Identify which cell holds the provided text, then report its [x, y] central coordinate. 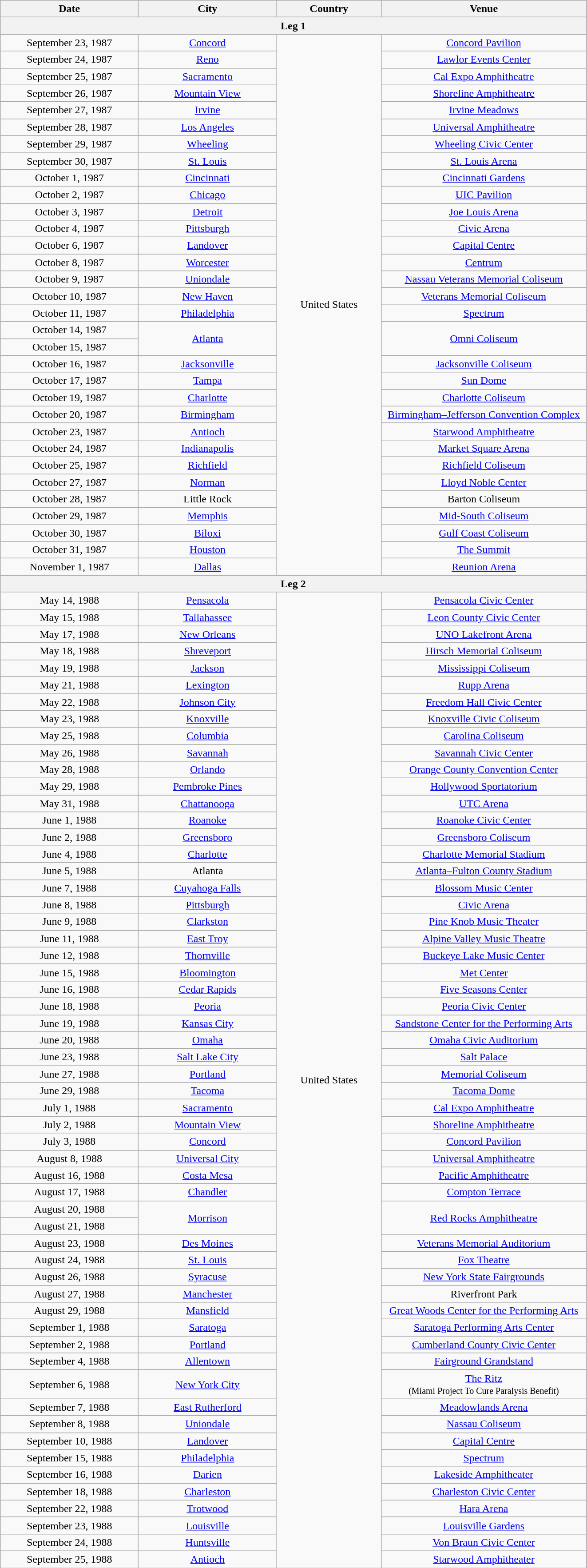
October 25, 1987 [69, 465]
Thornville [208, 955]
Roanoke Civic Center [484, 820]
September 6, 1988 [69, 1384]
Charleston Civic Center [484, 1492]
Irvine Meadows [484, 110]
Pensacola [208, 601]
Pine Knob Music Theater [484, 922]
Tacoma Dome [484, 1091]
October 29, 1987 [69, 516]
September 24, 1988 [69, 1542]
August 27, 1988 [69, 1294]
Johnson City [208, 702]
September 24, 1987 [69, 60]
August 24, 1988 [69, 1260]
October 15, 1987 [69, 347]
May 17, 1988 [69, 634]
September 28, 1987 [69, 127]
Venue [484, 9]
New Haven [208, 296]
Greensboro Coliseum [484, 837]
Atlanta–Fulton County Stadium [484, 871]
Meadowlands Arena [484, 1407]
August 21, 1988 [69, 1226]
July 3, 1988 [69, 1142]
Mid-South Coliseum [484, 516]
Joe Louis Arena [484, 212]
October 23, 1987 [69, 431]
Jackson [208, 668]
Bloomington [208, 972]
Pacific Amphitheatre [484, 1175]
Shreveport [208, 651]
August 29, 1988 [69, 1311]
May 29, 1988 [69, 787]
August 16, 1988 [69, 1175]
October 8, 1987 [69, 263]
Wheeling Civic Center [484, 144]
Los Angeles [208, 127]
August 23, 1988 [69, 1243]
Detroit [208, 212]
Sandstone Center for the Performing Arts [484, 1023]
Rupp Arena [484, 685]
June 9, 1988 [69, 922]
Von Braun Civic Center [484, 1542]
Lakeside Amphitheater [484, 1475]
Riverfront Park [484, 1294]
August 17, 1988 [69, 1192]
October 19, 1987 [69, 398]
Morrison [208, 1218]
Veterans Memorial Coliseum [484, 296]
Carolina Coliseum [484, 736]
May 26, 1988 [69, 753]
Mansfield [208, 1311]
October 6, 1987 [69, 246]
September 22, 1988 [69, 1508]
Chicago [208, 195]
June 11, 1988 [69, 939]
Birmingham–Jefferson Convention Complex [484, 414]
Dallas [208, 567]
Norman [208, 482]
October 3, 1987 [69, 212]
May 19, 1988 [69, 668]
Country [329, 9]
Pensacola Civic Center [484, 601]
Leg 2 [293, 584]
Jacksonville [208, 364]
Reunion Arena [484, 567]
New Orleans [208, 634]
New York State Fairgrounds [484, 1277]
October 4, 1987 [69, 229]
Fox Theatre [484, 1260]
Jacksonville Coliseum [484, 364]
Memorial Coliseum [484, 1074]
June 19, 1988 [69, 1023]
Trotwood [208, 1508]
May 28, 1988 [69, 770]
Tallahassee [208, 617]
Buckeye Lake Music Center [484, 955]
September 27, 1987 [69, 110]
October 24, 1987 [69, 448]
Manchester [208, 1294]
October 28, 1987 [69, 499]
September 23, 1987 [69, 43]
Met Center [484, 972]
Clarkston [208, 922]
Columbia [208, 736]
May 15, 1988 [69, 617]
June 12, 1988 [69, 955]
May 25, 1988 [69, 736]
July 2, 1988 [69, 1125]
Orange County Convention Center [484, 770]
Reno [208, 60]
Mississippi Coliseum [484, 668]
October 1, 1987 [69, 178]
May 18, 1988 [69, 651]
October 20, 1987 [69, 414]
Tacoma [208, 1091]
October 27, 1987 [69, 482]
Tampa [208, 381]
Veterans Memorial Auditorium [484, 1243]
September 15, 1988 [69, 1458]
Nassau Coliseum [484, 1424]
Orlando [208, 770]
September 26, 1987 [69, 93]
Lloyd Noble Center [484, 482]
June 5, 1988 [69, 871]
Birmingham [208, 414]
Louisville Gardens [484, 1525]
June 18, 1988 [69, 1006]
May 14, 1988 [69, 601]
October 11, 1987 [69, 313]
Hirsch Memorial Coliseum [484, 651]
September 4, 1988 [69, 1361]
Worcester [208, 263]
Omni Coliseum [484, 338]
Starwood Amphitheater [484, 1559]
Great Woods Center for the Performing Arts [484, 1311]
Starwood Amphitheatre [484, 431]
Hollywood Sportatorium [484, 787]
October 16, 1987 [69, 364]
October 31, 1987 [69, 550]
UTC Arena [484, 804]
UIC Pavilion [484, 195]
Leon County Civic Center [484, 617]
Knoxville Civic Coliseum [484, 719]
Saratoga Performing Arts Center [484, 1328]
October 2, 1987 [69, 195]
Universal City [208, 1158]
Blossom Music Center [484, 888]
Cedar Rapids [208, 989]
Greensboro [208, 837]
Compton Terrace [484, 1192]
May 22, 1988 [69, 702]
Charlotte Coliseum [484, 398]
Chandler [208, 1192]
Cumberland County Civic Center [484, 1345]
October 30, 1987 [69, 533]
Huntsville [208, 1542]
Houston [208, 550]
August 20, 1988 [69, 1209]
Charleston [208, 1492]
Savannah Civic Center [484, 753]
Richfield [208, 465]
Nassau Veterans Memorial Coliseum [484, 279]
Barton Coliseum [484, 499]
November 1, 1987 [69, 567]
September 1, 1988 [69, 1328]
Leg 1 [293, 26]
Pembroke Pines [208, 787]
Freedom Hall Civic Center [484, 702]
Des Moines [208, 1243]
Costa Mesa [208, 1175]
Biloxi [208, 533]
Charlotte Memorial Stadium [484, 854]
September 29, 1987 [69, 144]
September 7, 1988 [69, 1407]
May 21, 1988 [69, 685]
Richfield Coliseum [484, 465]
Red Rocks Amphitheatre [484, 1218]
August 8, 1988 [69, 1158]
Darien [208, 1475]
Roanoke [208, 820]
Peoria [208, 1006]
Date [69, 9]
New York City [208, 1384]
East Rutherford [208, 1407]
September 2, 1988 [69, 1345]
September 8, 1988 [69, 1424]
Sun Dome [484, 381]
June 15, 1988 [69, 972]
June 8, 1988 [69, 905]
October 14, 1987 [69, 330]
Hara Arena [484, 1508]
October 9, 1987 [69, 279]
The Summit [484, 550]
September 25, 1987 [69, 76]
August 26, 1988 [69, 1277]
Saratoga [208, 1328]
UNO Lakefront Arena [484, 634]
June 16, 1988 [69, 989]
Kansas City [208, 1023]
Cincinnati [208, 178]
October 10, 1987 [69, 296]
Lawlor Events Center [484, 60]
Louisville [208, 1525]
May 23, 1988 [69, 719]
East Troy [208, 939]
St. Louis Arena [484, 161]
Five Seasons Center [484, 989]
June 29, 1988 [69, 1091]
June 23, 1988 [69, 1057]
September 23, 1988 [69, 1525]
Omaha [208, 1040]
Syracuse [208, 1277]
June 7, 1988 [69, 888]
Irvine [208, 110]
June 1, 1988 [69, 820]
Cincinnati Gardens [484, 178]
Salt Palace [484, 1057]
October 17, 1987 [69, 381]
Knoxville [208, 719]
Indianapolis [208, 448]
Market Square Arena [484, 448]
Allentown [208, 1361]
July 1, 1988 [69, 1108]
The Ritz (Miami Project To Cure Paralysis Benefit) [484, 1384]
Lexington [208, 685]
City [208, 9]
September 16, 1988 [69, 1475]
June 27, 1988 [69, 1074]
June 20, 1988 [69, 1040]
Alpine Valley Music Theatre [484, 939]
Cuyahoga Falls [208, 888]
Little Rock [208, 499]
Peoria Civic Center [484, 1006]
September 10, 1988 [69, 1441]
Salt Lake City [208, 1057]
June 2, 1988 [69, 837]
September 30, 1987 [69, 161]
May 31, 1988 [69, 804]
Fairground Grandstand [484, 1361]
June 4, 1988 [69, 854]
September 25, 1988 [69, 1559]
Memphis [208, 516]
Centrum [484, 263]
September 18, 1988 [69, 1492]
Wheeling [208, 144]
Chattanooga [208, 804]
Gulf Coast Coliseum [484, 533]
Savannah [208, 753]
Omaha Civic Auditorium [484, 1040]
